Output the (X, Y) coordinate of the center of the cell containing the given text.  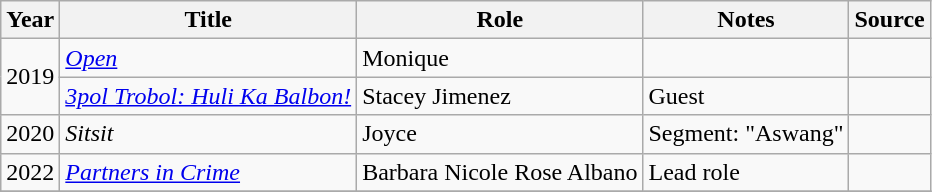
Segment: "Aswang" (746, 134)
Title (208, 20)
3pol Trobol: Huli Ka Balbon! (208, 96)
2019 (30, 77)
Notes (746, 20)
Source (890, 20)
Year (30, 20)
Barbara Nicole Rose Albano (500, 172)
Lead role (746, 172)
Sitsit (208, 134)
Guest (746, 96)
Partners in Crime (208, 172)
Monique (500, 58)
Open (208, 58)
2020 (30, 134)
Role (500, 20)
2022 (30, 172)
Stacey Jimenez (500, 96)
Joyce (500, 134)
